Search for the cell housing the specified text and yield its (x, y) center coordinate. 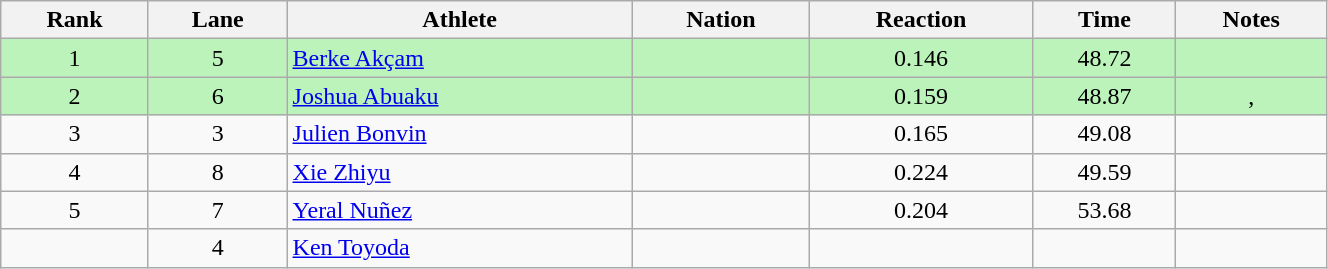
7 (218, 210)
Rank (75, 20)
Athlete (460, 20)
0.159 (921, 96)
Time (1104, 20)
0.224 (921, 172)
Reaction (921, 20)
0.204 (921, 210)
Julien Bonvin (460, 134)
Nation (720, 20)
1 (75, 58)
48.72 (1104, 58)
6 (218, 96)
Yeral Nuñez (460, 210)
Lane (218, 20)
Ken Toyoda (460, 248)
53.68 (1104, 210)
, (1251, 96)
48.87 (1104, 96)
Notes (1251, 20)
0.165 (921, 134)
8 (218, 172)
Berke Akçam (460, 58)
Joshua Abuaku (460, 96)
0.146 (921, 58)
49.08 (1104, 134)
Xie Zhiyu (460, 172)
49.59 (1104, 172)
2 (75, 96)
